Find where the given text appears and provide that cell's center as (X, Y) coordinate. 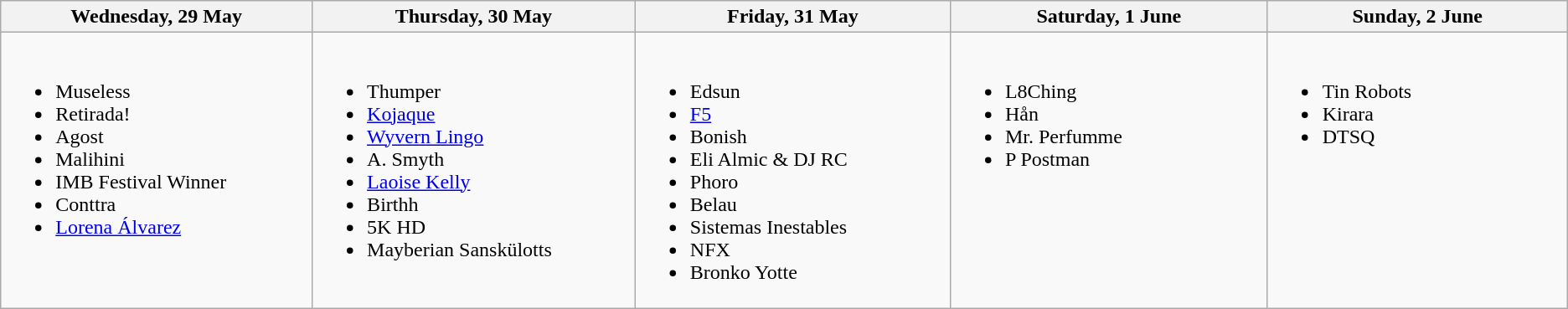
Tin RobotsKiraraDTSQ (1417, 171)
Thursday, 30 May (474, 17)
Friday, 31 May (792, 17)
MuselessRetirada!AgostMalihiniIMB Festival WinnerConttraLorena Álvarez (157, 171)
Wednesday, 29 May (157, 17)
EdsunF5BonishEli Almic & DJ RCPhoroBelauSistemas InestablesNFXBronko Yotte (792, 171)
ThumperKojaqueWyvern LingoA. SmythLaoise KellyBirthh5K HDMayberian Sanskülotts (474, 171)
L8ChingHånMr. PerfummeP Postman (1109, 171)
Sunday, 2 June (1417, 17)
Saturday, 1 June (1109, 17)
